Capture the cell that displays the provided text and extract its [X, Y] central coordinate. 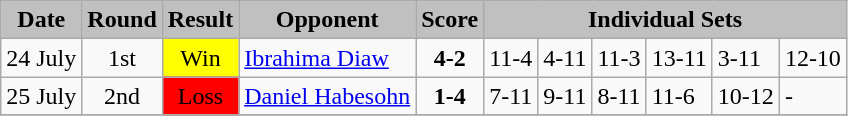
Opponent [328, 20]
1st [122, 58]
4-2 [450, 58]
25 July [42, 96]
24 July [42, 58]
3-11 [746, 58]
Round [122, 20]
10-12 [746, 96]
Loss [200, 96]
Daniel Habesohn [328, 96]
8-11 [619, 96]
11-6 [679, 96]
9-11 [565, 96]
Result [200, 20]
2nd [122, 96]
Date [42, 20]
Win [200, 58]
Individual Sets [666, 20]
13-11 [679, 58]
Score [450, 20]
7-11 [511, 96]
1-4 [450, 96]
11-4 [511, 58]
Ibrahima Diaw [328, 58]
12-10 [812, 58]
11-3 [619, 58]
4-11 [565, 58]
- [812, 96]
